Provide the [X, Y] coordinate of the cell's center where the given text is located.  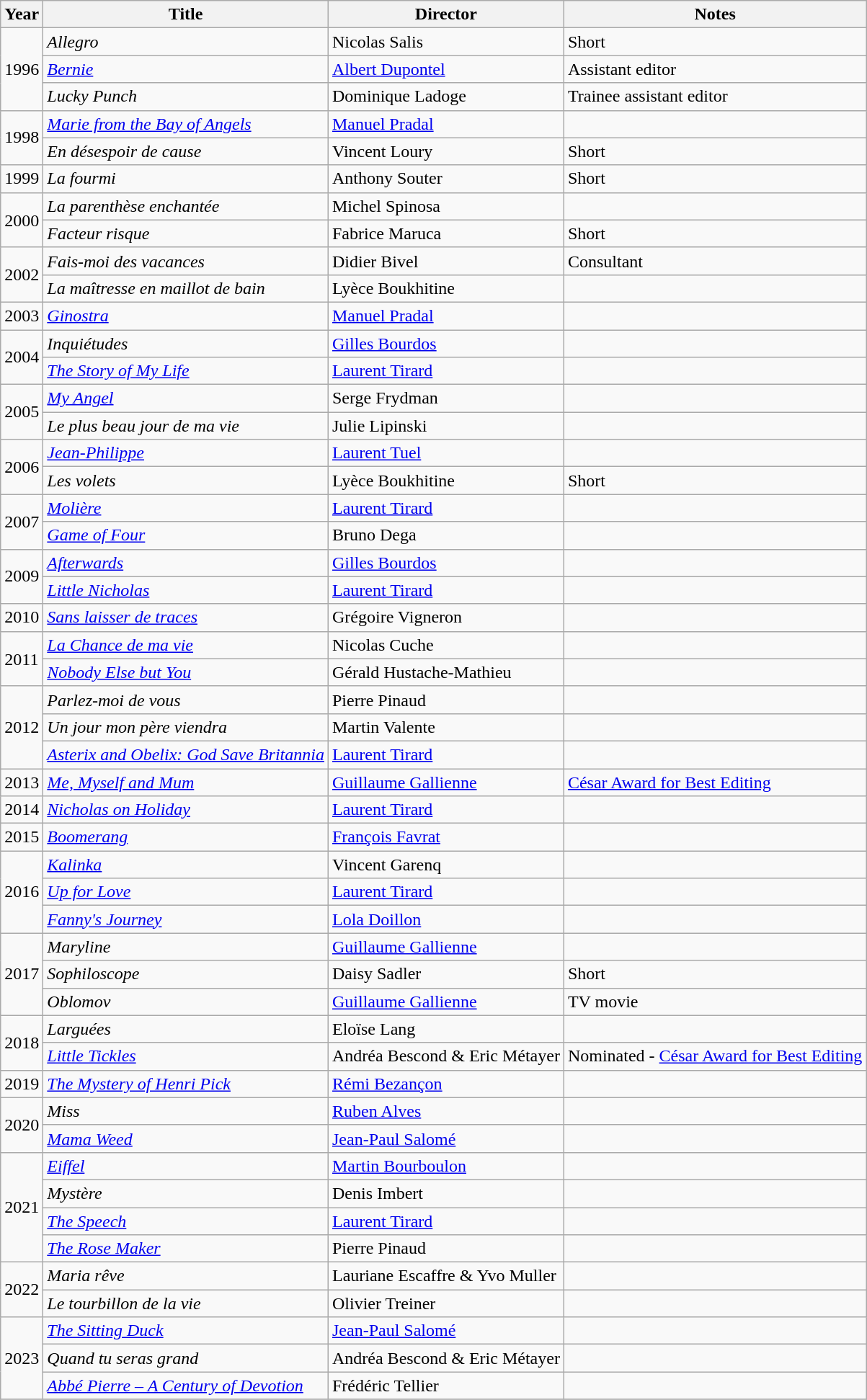
Eiffel [186, 1166]
2009 [22, 576]
Ruben Alves [445, 1111]
Maria rêve [186, 1276]
Fabrice Maruca [445, 233]
Sophiloscope [186, 974]
The Sitting Duck [186, 1331]
Game of Four [186, 535]
Rémi Bezançon [445, 1084]
2018 [22, 1043]
Fanny's Journey [186, 919]
Nicolas Cuche [445, 645]
Lola Doillon [445, 919]
Vincent Garenq [445, 865]
Lauriane Escaffre & Yvo Muller [445, 1276]
Sans laisser de traces [186, 617]
2021 [22, 1207]
Dominique Ladoge [445, 97]
Kalinka [186, 865]
Albert Dupontel [445, 69]
Nicolas Salis [445, 42]
La parenthèse enchantée [186, 206]
The Story of My Life [186, 371]
La maîtresse en maillot de bain [186, 288]
2023 [22, 1358]
François Favrat [445, 837]
Mystère [186, 1193]
The Rose Maker [186, 1249]
2011 [22, 659]
Consultant [715, 261]
Parlez-moi de vous [186, 700]
Title [186, 14]
Little Nicholas [186, 590]
Michel Spinosa [445, 206]
Didier Bivel [445, 261]
Quand tu seras grand [186, 1358]
Laurent Tuel [445, 453]
Olivier Treiner [445, 1303]
Larguées [186, 1029]
2014 [22, 810]
Marie from the Bay of Angels [186, 124]
2016 [22, 892]
Inquiétudes [186, 344]
Martin Bourboulon [445, 1166]
2019 [22, 1084]
Bruno Dega [445, 535]
Molière [186, 508]
Les volets [186, 481]
2010 [22, 617]
The Speech [186, 1221]
César Award for Best Editing [715, 782]
Bernie [186, 69]
Martin Valente [445, 727]
2012 [22, 727]
Director [445, 14]
Denis Imbert [445, 1193]
1999 [22, 179]
En désespoir de cause [186, 151]
Fais-moi des vacances [186, 261]
Serge Frydman [445, 398]
Assistant editor [715, 69]
Un jour mon père viendra [186, 727]
Eloïse Lang [445, 1029]
2003 [22, 316]
Lucky Punch [186, 97]
La Chance de ma vie [186, 645]
Nobody Else but You [186, 672]
The Mystery of Henri Pick [186, 1084]
Afterwards [186, 563]
Boomerang [186, 837]
2015 [22, 837]
Anthony Souter [445, 179]
Gérald Hustache-Mathieu [445, 672]
Facteur risque [186, 233]
Miss [186, 1111]
1996 [22, 69]
Oblomov [186, 1002]
Frédéric Tellier [445, 1386]
2005 [22, 412]
2006 [22, 467]
My Angel [186, 398]
Mama Weed [186, 1138]
Notes [715, 14]
2020 [22, 1125]
Vincent Loury [445, 151]
Maryline [186, 947]
Jean-Philippe [186, 453]
Abbé Pierre – A Century of Devotion [186, 1386]
Me, Myself and Mum [186, 782]
Nominated - César Award for Best Editing [715, 1056]
2013 [22, 782]
Little Tickles [186, 1056]
Year [22, 14]
Ginostra [186, 316]
Grégoire Vigneron [445, 617]
Julie Lipinski [445, 426]
2004 [22, 357]
Allegro [186, 42]
Le tourbillon de la vie [186, 1303]
2007 [22, 522]
Le plus beau jour de ma vie [186, 426]
2002 [22, 275]
2017 [22, 974]
2022 [22, 1290]
Daisy Sadler [445, 974]
1998 [22, 138]
Up for Love [186, 892]
Asterix and Obelix: God Save Britannia [186, 754]
2000 [22, 220]
Trainee assistant editor [715, 97]
Nicholas on Holiday [186, 810]
La fourmi [186, 179]
TV movie [715, 1002]
